Locate the cell with the specified text and output its (X, Y) center coordinate. 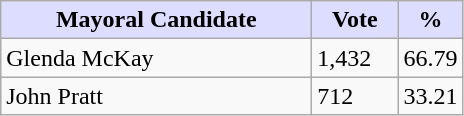
% (430, 20)
33.21 (430, 96)
Glenda McKay (156, 58)
John Pratt (156, 96)
66.79 (430, 58)
1,432 (355, 58)
712 (355, 96)
Vote (355, 20)
Mayoral Candidate (156, 20)
